Provide the [X, Y] coordinate of the cell's center where the given text is located.  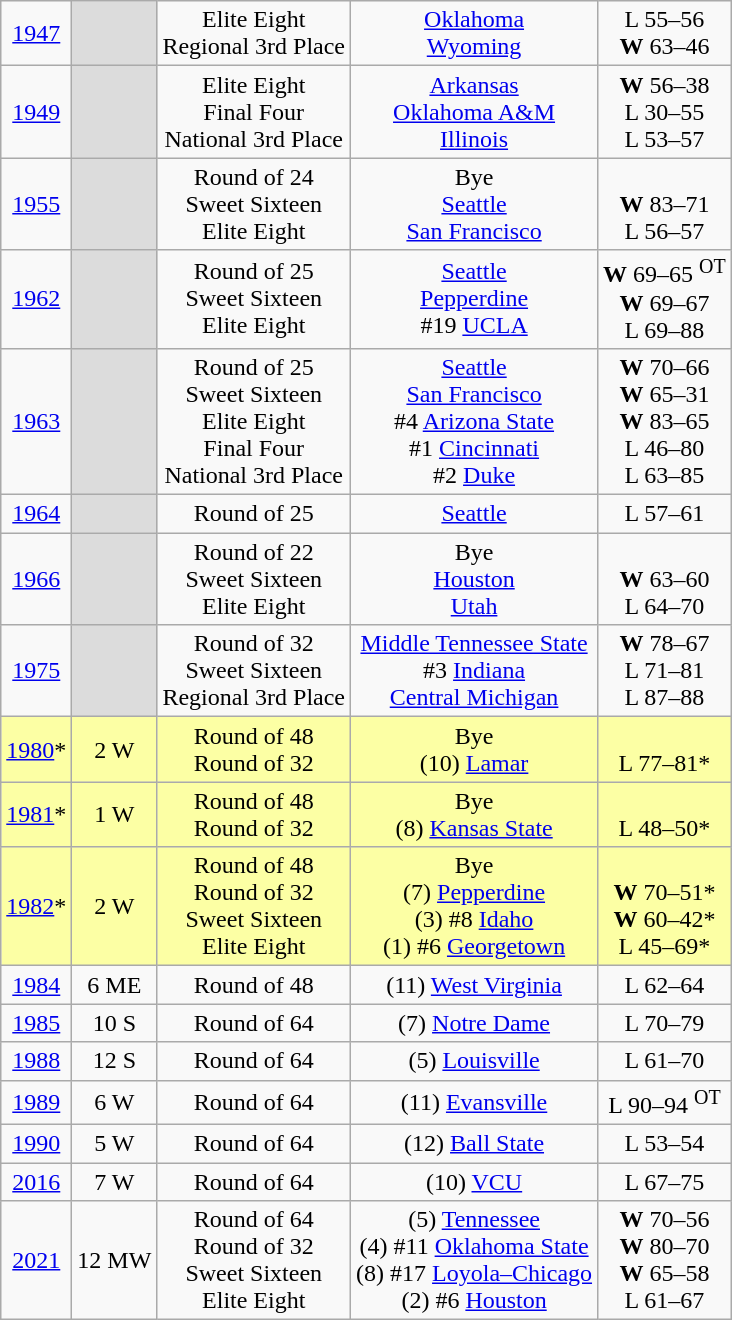
(11) Evansville [474, 1102]
12 S [114, 1061]
10 S [114, 1023]
1962 [36, 300]
L 55–56W 63–46 [665, 34]
L 53–54 [665, 1144]
Bye(8) Kansas State [474, 814]
Round of 32Sweet SixteenRegional 3rd Place [254, 671]
1955 [36, 204]
1963 [36, 421]
1980* [36, 750]
Round of 25 [254, 514]
1985 [36, 1023]
W 70–56W 80–70 W 65–58L 61–67 [665, 1260]
SeattlePepperdine#19 UCLA [474, 300]
OklahomaWyoming [474, 34]
1 W [114, 814]
W 83–71L 56–57 [665, 204]
L 62–64 [665, 985]
1964 [36, 514]
W 56–38L 30–55L 53–57 [665, 112]
(5) Tennessee(4) #11 Oklahoma State(8) #17 Loyola–Chicago(2) #6 Houston [474, 1260]
Elite EightFinal FourNational 3rd Place [254, 112]
(7) Notre Dame [474, 1023]
Bye(7) Pepperdine(3) #8 Idaho(1) #6 Georgetown [474, 906]
Round of 64Round of 32Sweet SixteenElite Eight [254, 1260]
6 ME [114, 985]
1988 [36, 1061]
Round of 22Sweet SixteenElite Eight [254, 579]
1989 [36, 1102]
1949 [36, 112]
Round of 25Sweet SixteenElite Eight [254, 300]
L 57–61 [665, 514]
1984 [36, 985]
6 W [114, 1102]
L 48–50* [665, 814]
1947 [36, 34]
SeattleSan Francisco#4 Arizona State#1 Cincinnati#2 Duke [474, 421]
1982* [36, 906]
Elite EightRegional 3rd Place [254, 34]
2016 [36, 1182]
W 70–66W 65–31W 83–65L 46–80L 63–85 [665, 421]
L 90–94 OT [665, 1102]
(12) Ball State [474, 1144]
Round of 48 [254, 985]
Round of 24Sweet SixteenElite Eight [254, 204]
7 W [114, 1182]
Middle Tennessee State#3 IndianaCentral Michigan [474, 671]
W 70–51*W 60–42*L 45–69* [665, 906]
L 77–81* [665, 750]
L 70–79 [665, 1023]
1981* [36, 814]
L 67–75 [665, 1182]
Bye(10) Lamar [474, 750]
1966 [36, 579]
(10) VCU [474, 1182]
5 W [114, 1144]
1975 [36, 671]
(11) West Virginia [474, 985]
ByeSeattleSan Francisco [474, 204]
ByeHoustonUtah [474, 579]
L 61–70 [665, 1061]
W 69–65 OTW 69–67L 69–88 [665, 300]
Round of 48Round of 32Sweet SixteenElite Eight [254, 906]
12 MW [114, 1260]
W 78–67L 71–81L 87–88 [665, 671]
1990 [36, 1144]
(5) Louisville [474, 1061]
2021 [36, 1260]
Seattle [474, 514]
W 63–60L 64–70 [665, 579]
Round of 25Sweet SixteenElite EightFinal FourNational 3rd Place [254, 421]
ArkansasOklahoma A&MIllinois [474, 112]
